Identify which cell holds the provided text, then report its (x, y) central coordinate. 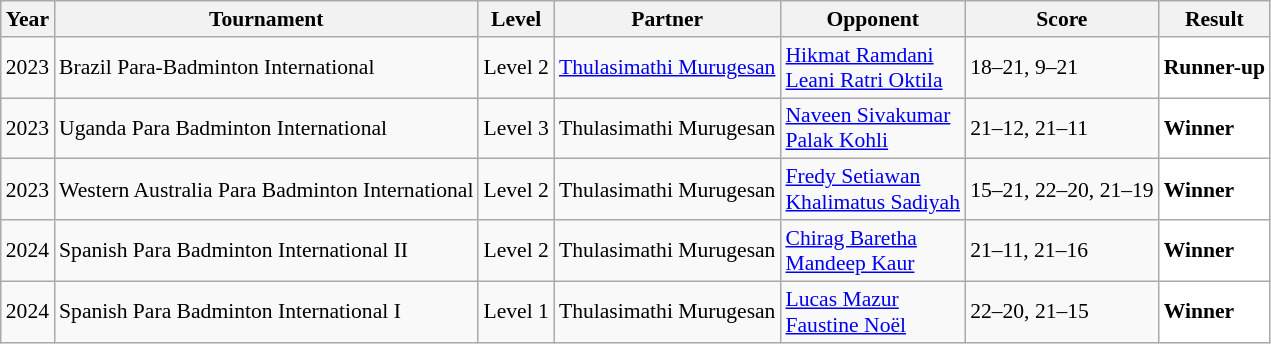
Lucas Mazur Faustine Noël (872, 312)
Level 1 (516, 312)
Year (28, 19)
Opponent (872, 19)
Chirag Baretha Mandeep Kaur (872, 250)
21–11, 21–16 (1062, 250)
Uganda Para Badminton International (266, 128)
21–12, 21–11 (1062, 128)
Spanish Para Badminton International II (266, 250)
18–21, 9–21 (1062, 68)
Naveen Sivakumar Palak Kohli (872, 128)
Hikmat Ramdani Leani Ratri Oktila (872, 68)
Score (1062, 19)
Fredy Setiawan Khalimatus Sadiyah (872, 190)
Western Australia Para Badminton International (266, 190)
15–21, 22–20, 21–19 (1062, 190)
Level 3 (516, 128)
22–20, 21–15 (1062, 312)
Spanish Para Badminton International I (266, 312)
Runner-up (1214, 68)
Partner (668, 19)
Brazil Para-Badminton International (266, 68)
Tournament (266, 19)
Level (516, 19)
Result (1214, 19)
